Return [x, y] of the center of cell containing provided text 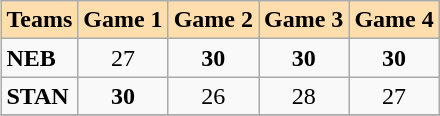
NEB [40, 58]
26 [213, 96]
Game 1 [123, 20]
Game 3 [303, 20]
28 [303, 96]
Game 2 [213, 20]
Teams [40, 20]
STAN [40, 96]
Game 4 [394, 20]
